Output the [x, y] coordinate of the center of the cell containing the given text.  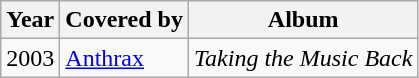
Covered by [124, 20]
Anthrax [124, 58]
Taking the Music Back [302, 58]
Album [302, 20]
Year [30, 20]
2003 [30, 58]
